Return the [x, y] coordinate for the center point of the cell that contains the specified text.  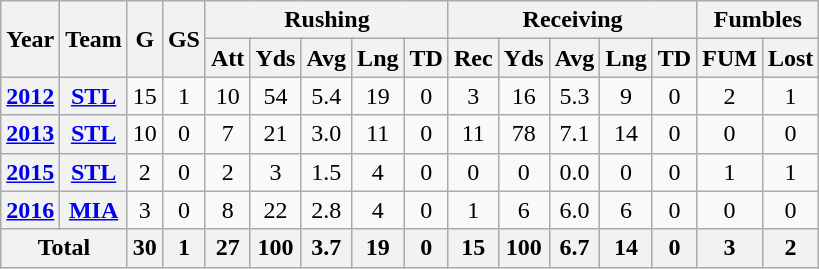
7.1 [574, 134]
5.3 [574, 96]
2015 [30, 172]
2016 [30, 210]
2013 [30, 134]
GS [184, 39]
9 [626, 96]
6.0 [574, 210]
5.4 [326, 96]
0.0 [574, 172]
Att [227, 58]
Year [30, 39]
3.0 [326, 134]
Rec [473, 58]
2012 [30, 96]
27 [227, 248]
Rushing [326, 20]
8 [227, 210]
22 [276, 210]
Team [94, 39]
3.7 [326, 248]
54 [276, 96]
30 [144, 248]
2.8 [326, 210]
Receiving [572, 20]
MIA [94, 210]
1.5 [326, 172]
Lost [790, 58]
6.7 [574, 248]
G [144, 39]
Fumbles [758, 20]
FUM [730, 58]
Total [64, 248]
21 [276, 134]
78 [524, 134]
7 [227, 134]
16 [524, 96]
